Scan for the cell matching the given text and deliver its (X, Y) coordinate at center. 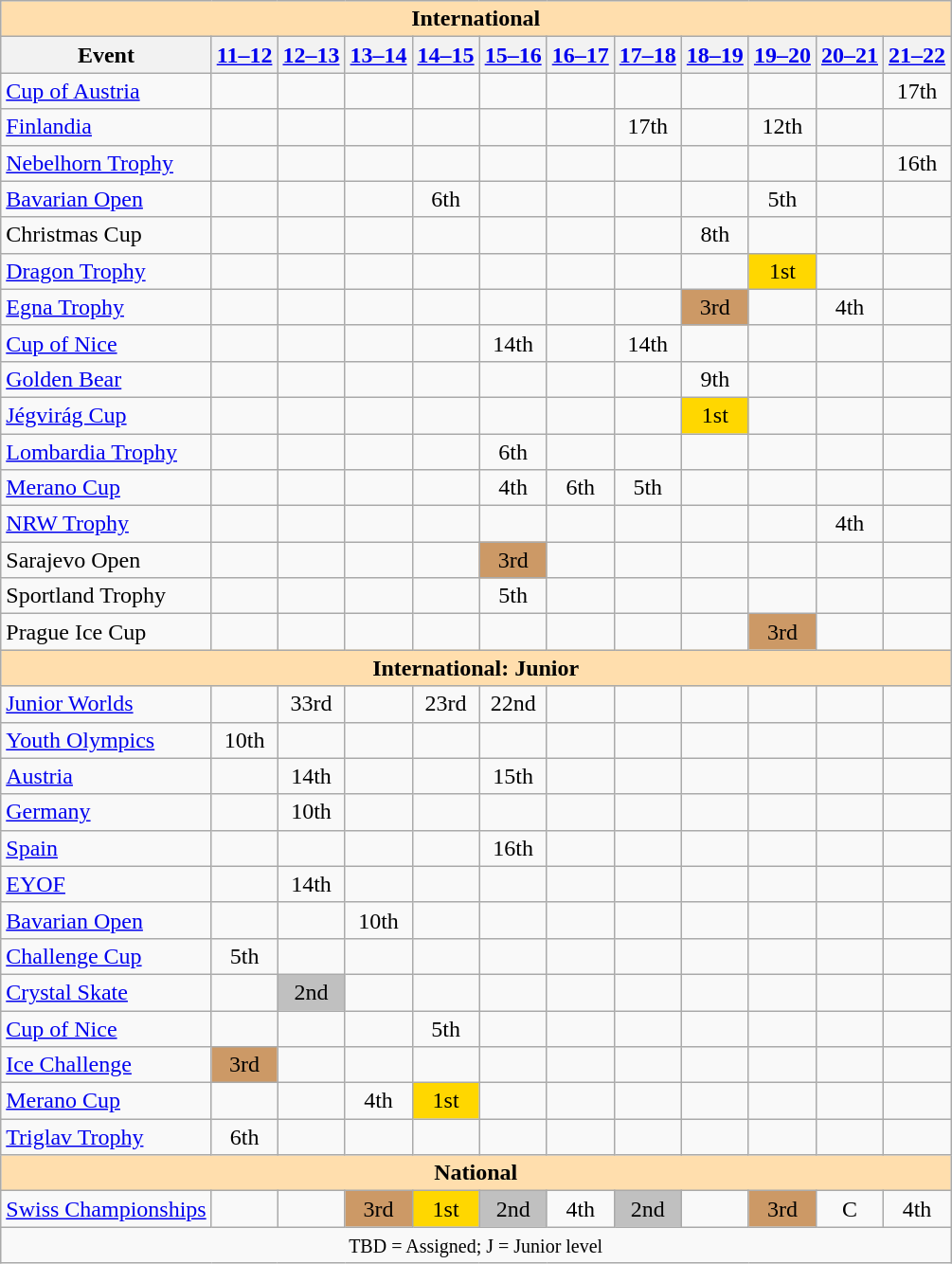
Nebelhorn Trophy (106, 163)
14–15 (445, 55)
9th (714, 379)
Cup of Austria (106, 91)
Sportland Trophy (106, 596)
Youth Olympics (106, 740)
Sarajevo Open (106, 560)
19–20 (782, 55)
Triglav Trophy (106, 1137)
Lombardia Trophy (106, 452)
International (476, 19)
21–22 (917, 55)
13–14 (379, 55)
17–18 (648, 55)
15–16 (513, 55)
C (849, 1209)
22nd (513, 704)
12th (782, 127)
15th (513, 776)
National (476, 1173)
Event (106, 55)
Spain (106, 848)
Jégvirág Cup (106, 415)
33rd (311, 704)
8th (714, 235)
Challenge Cup (106, 956)
Finlandia (106, 127)
International: Junior (476, 668)
Germany (106, 812)
18–19 (714, 55)
Golden Bear (106, 379)
Crystal Skate (106, 992)
Swiss Championships (106, 1209)
EYOF (106, 884)
20–21 (849, 55)
Ice Challenge (106, 1065)
NRW Trophy (106, 524)
Junior Worlds (106, 704)
Christmas Cup (106, 235)
11–12 (244, 55)
12–13 (311, 55)
16–17 (580, 55)
23rd (445, 704)
Dragon Trophy (106, 271)
Prague Ice Cup (106, 632)
Egna Trophy (106, 307)
TBD = Assigned; J = Junior level (476, 1245)
Austria (106, 776)
